Identify which cell holds the provided text, then report its [x, y] central coordinate. 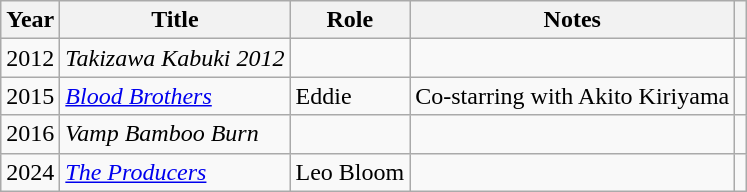
Takizawa Kabuki 2012 [175, 58]
The Producers [175, 172]
Year [30, 20]
2012 [30, 58]
2015 [30, 96]
Blood Brothers [175, 96]
Leo Bloom [350, 172]
Title [175, 20]
Role [350, 20]
2024 [30, 172]
Eddie [350, 96]
Notes [572, 20]
Vamp Bamboo Burn [175, 134]
2016 [30, 134]
Co-starring with Akito Kiriyama [572, 96]
